Identify which cell holds the provided text, then report its (x, y) central coordinate. 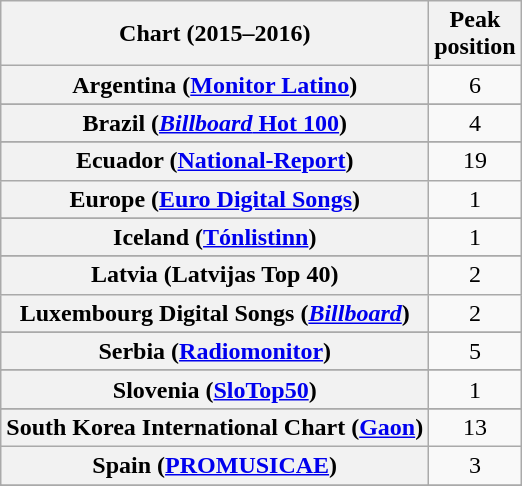
3 (475, 465)
Europe (Euro Digital Songs) (215, 199)
13 (475, 427)
6 (475, 85)
Slovenia (SloTop50) (215, 389)
Serbia (Radiomonitor) (215, 351)
5 (475, 351)
Luxembourg Digital Songs (Billboard) (215, 313)
Argentina (Monitor Latino) (215, 85)
Iceland (Tónlistinn) (215, 237)
Ecuador (National-Report) (215, 161)
South Korea International Chart (Gaon) (215, 427)
Spain (PROMUSICAE) (215, 465)
Latvia (Latvijas Top 40) (215, 275)
4 (475, 123)
Brazil (Billboard Hot 100) (215, 123)
Peakposition (475, 34)
Chart (2015–2016) (215, 34)
19 (475, 161)
